Capture the cell that displays the provided text and extract its [x, y] central coordinate. 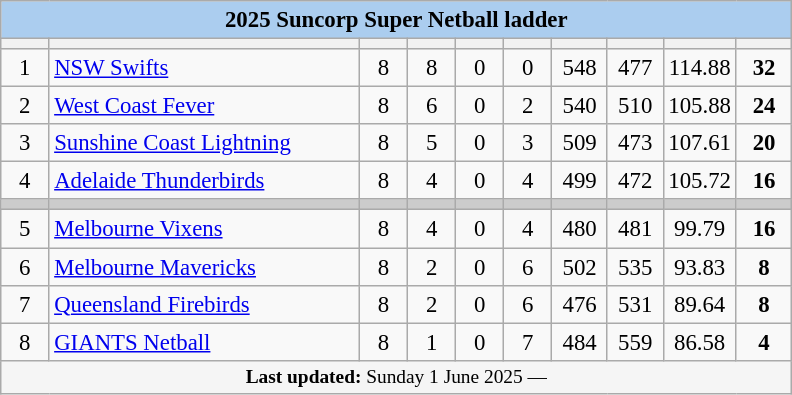
114.88 [700, 68]
107.61 [700, 143]
481 [635, 229]
32 [764, 68]
West Coast Fever [204, 106]
24 [764, 106]
510 [635, 106]
540 [580, 106]
480 [580, 229]
484 [580, 342]
473 [635, 143]
99.79 [700, 229]
Sunshine Coast Lightning [204, 143]
476 [580, 304]
NSW Swifts [204, 68]
509 [580, 143]
531 [635, 304]
559 [635, 342]
548 [580, 68]
GIANTS Netball [204, 342]
Queensland Firebirds [204, 304]
20 [764, 143]
472 [635, 181]
477 [635, 68]
Melbourne Mavericks [204, 267]
Adelaide Thunderbirds [204, 181]
535 [635, 267]
Melbourne Vixens [204, 229]
Last updated: Sunday 1 June 2025 — [396, 376]
86.58 [700, 342]
499 [580, 181]
105.88 [700, 106]
2025 Suncorp Super Netball ladder [396, 20]
502 [580, 267]
89.64 [700, 304]
93.83 [700, 267]
105.72 [700, 181]
